Identify which cell holds the provided text, then report its [x, y] central coordinate. 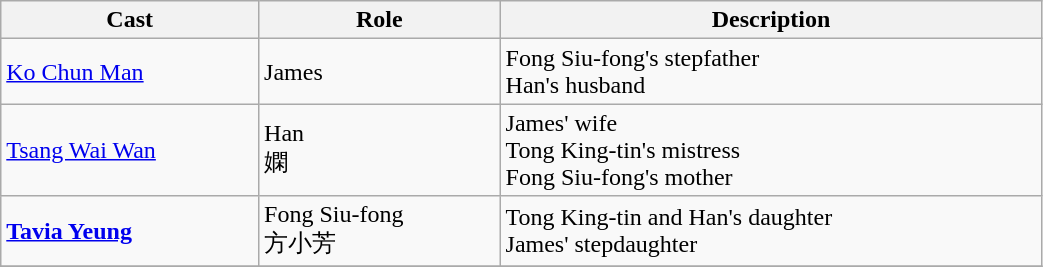
Fong Siu-fong方小芳 [380, 231]
Role [380, 20]
James' wifeTong King-tin's mistressFong Siu-fong's mother [771, 150]
Tong King-tin and Han's daughterJames' stepdaughter [771, 231]
Cast [130, 20]
Description [771, 20]
Tsang Wai Wan [130, 150]
James [380, 72]
Tavia Yeung [130, 231]
Ko Chun Man [130, 72]
Han嫻 [380, 150]
Fong Siu-fong's stepfatherHan's husband [771, 72]
